Search for the cell housing the specified text and yield its (x, y) center coordinate. 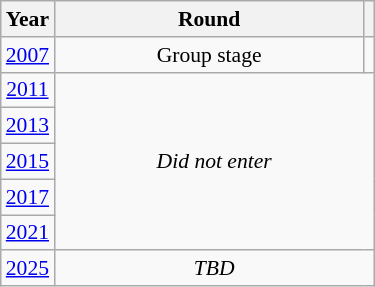
Year (28, 19)
2021 (28, 233)
2025 (28, 269)
TBD (214, 269)
2017 (28, 197)
Group stage (209, 55)
2011 (28, 90)
2013 (28, 126)
2007 (28, 55)
2015 (28, 162)
Did not enter (214, 161)
Round (209, 19)
